For the text-containing cell, return its midpoint in (X, Y) coordinate format. 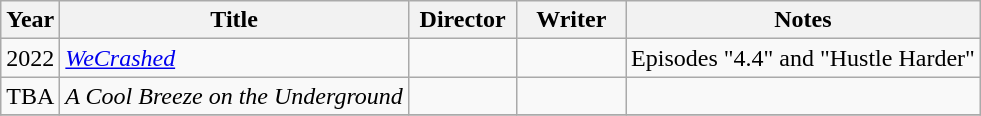
TBA (30, 96)
Year (30, 20)
A Cool Breeze on the Underground (234, 96)
2022 (30, 58)
WeCrashed (234, 58)
Title (234, 20)
Notes (804, 20)
Episodes "4.4" and "Hustle Harder" (804, 58)
Writer (572, 20)
Director (462, 20)
